Output the (x, y) coordinate of the center of the cell containing the given text.  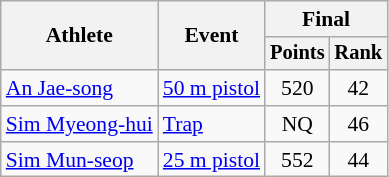
50 m pistol (212, 88)
NQ (297, 124)
Sim Myeong-hui (80, 124)
Rank (358, 54)
42 (358, 88)
46 (358, 124)
Points (297, 54)
Final (326, 19)
Trap (212, 124)
Event (212, 36)
An Jae-song (80, 88)
520 (297, 88)
Athlete (80, 36)
